Scan for the cell matching the given text and deliver its [x, y] coordinate at center. 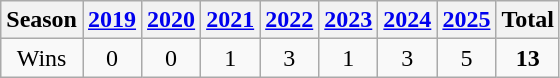
2021 [230, 20]
5 [466, 58]
2020 [172, 20]
2019 [112, 20]
2024 [408, 20]
13 [528, 58]
2022 [290, 20]
Wins [42, 58]
Season [42, 20]
2025 [466, 20]
Total [528, 20]
2023 [348, 20]
